Identify which cell holds the provided text, then report its (x, y) central coordinate. 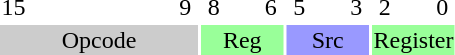
Reg (242, 40)
Register (414, 40)
Opcode (99, 40)
Src (327, 40)
